From the cell containing the given text, extract its center point as (X, Y) coordinate. 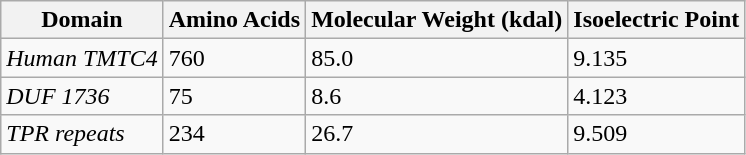
26.7 (437, 134)
DUF 1736 (82, 96)
Human TMTC4 (82, 58)
234 (234, 134)
Amino Acids (234, 20)
TPR repeats (82, 134)
85.0 (437, 58)
9.135 (656, 58)
Isoelectric Point (656, 20)
75 (234, 96)
4.123 (656, 96)
8.6 (437, 96)
Domain (82, 20)
Molecular Weight (kdal) (437, 20)
9.509 (656, 134)
760 (234, 58)
